Detect which cell encompasses the target text, then output its (X, Y) center coordinate. 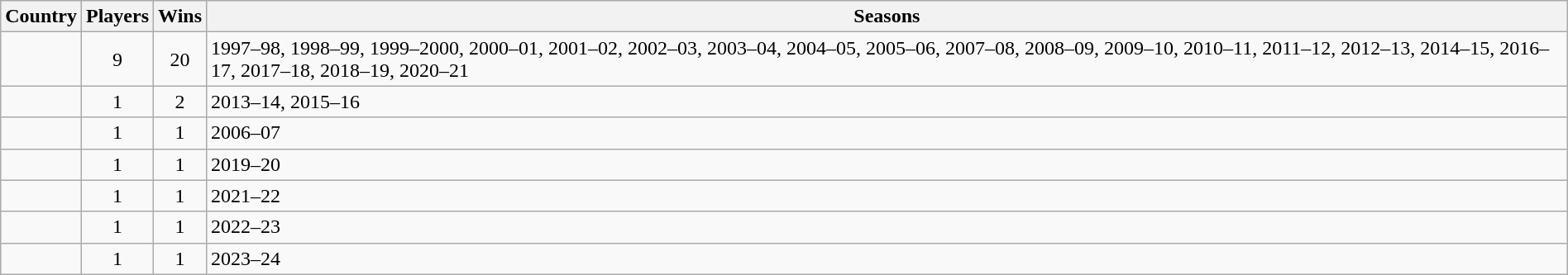
Seasons (887, 17)
20 (180, 59)
2023–24 (887, 258)
2006–07 (887, 133)
Wins (180, 17)
2022–23 (887, 227)
2 (180, 102)
Players (117, 17)
2013–14, 2015–16 (887, 102)
2019–20 (887, 164)
9 (117, 59)
Country (41, 17)
2021–22 (887, 196)
